Output the (x, y) coordinate of the center of the cell containing the given text.  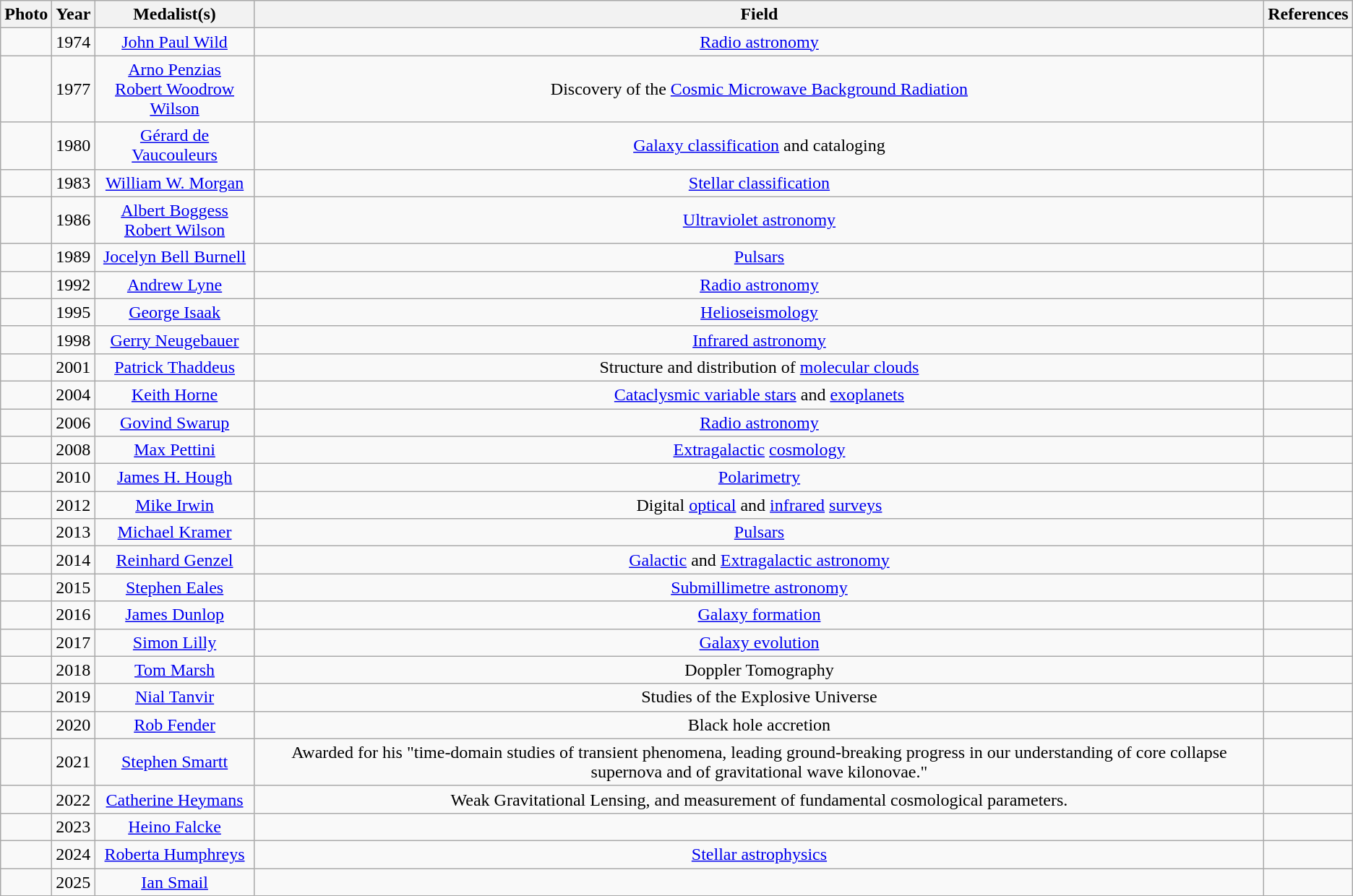
Govind Swarup (175, 423)
Mike Irwin (175, 505)
1983 (74, 183)
2021 (74, 762)
Digital optical and infrared surveys (759, 505)
Reinhard Genzel (175, 560)
2025 (74, 882)
Gérard de Vaucouleurs (175, 146)
2020 (74, 725)
2010 (74, 478)
2017 (74, 642)
Gerry Neugebauer (175, 340)
Rob Fender (175, 725)
1995 (74, 312)
Nial Tanvir (175, 697)
1974 (74, 42)
1986 (74, 220)
Max Pettini (175, 450)
1998 (74, 340)
2023 (74, 827)
Galaxy evolution (759, 642)
References (1308, 14)
Galaxy formation (759, 615)
William W. Morgan (175, 183)
2016 (74, 615)
Stephen Eales (175, 587)
Extragalactic cosmology (759, 450)
Roberta Humphreys (175, 854)
Ultraviolet astronomy (759, 220)
2013 (74, 533)
2012 (74, 505)
Infrared astronomy (759, 340)
Galactic and Extragalactic astronomy (759, 560)
Field (759, 14)
1992 (74, 285)
Weak Gravitational Lensing, and measurement of fundamental cosmological parameters. (759, 799)
2001 (74, 367)
1989 (74, 257)
George Isaak (175, 312)
Andrew Lyne (175, 285)
Jocelyn Bell Burnell (175, 257)
Stephen Smartt (175, 762)
2022 (74, 799)
2024 (74, 854)
Ian Smail (175, 882)
Cataclysmic variable stars and exoplanets (759, 395)
Stellar astrophysics (759, 854)
Keith Horne (175, 395)
Patrick Thaddeus (175, 367)
2018 (74, 670)
Arno PenziasRobert Woodrow Wilson (175, 89)
Medalist(s) (175, 14)
2006 (74, 423)
Tom Marsh (175, 670)
Michael Kramer (175, 533)
Black hole accretion (759, 725)
1977 (74, 89)
Doppler Tomography (759, 670)
Structure and distribution of molecular clouds (759, 367)
Year (74, 14)
John Paul Wild (175, 42)
James H. Hough (175, 478)
2008 (74, 450)
Discovery of the Cosmic Microwave Background Radiation (759, 89)
1980 (74, 146)
Albert BoggessRobert Wilson (175, 220)
Studies of the Explosive Universe (759, 697)
Catherine Heymans (175, 799)
2019 (74, 697)
Helioseismology (759, 312)
Heino Falcke (175, 827)
Submillimetre astronomy (759, 587)
Galaxy classification and cataloging (759, 146)
Polarimetry (759, 478)
2014 (74, 560)
2004 (74, 395)
James Dunlop (175, 615)
Simon Lilly (175, 642)
Photo (26, 14)
2015 (74, 587)
Stellar classification (759, 183)
